Identify which cell holds the provided text, then report its [X, Y] central coordinate. 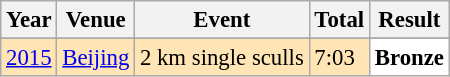
2015 [29, 58]
Beijing [96, 58]
7:03 [339, 58]
Total [339, 20]
Event [222, 20]
Venue [96, 20]
2 km single sculls [222, 58]
Year [29, 20]
Bronze [409, 58]
Result [409, 20]
